Return (x, y) of the center of cell containing provided text 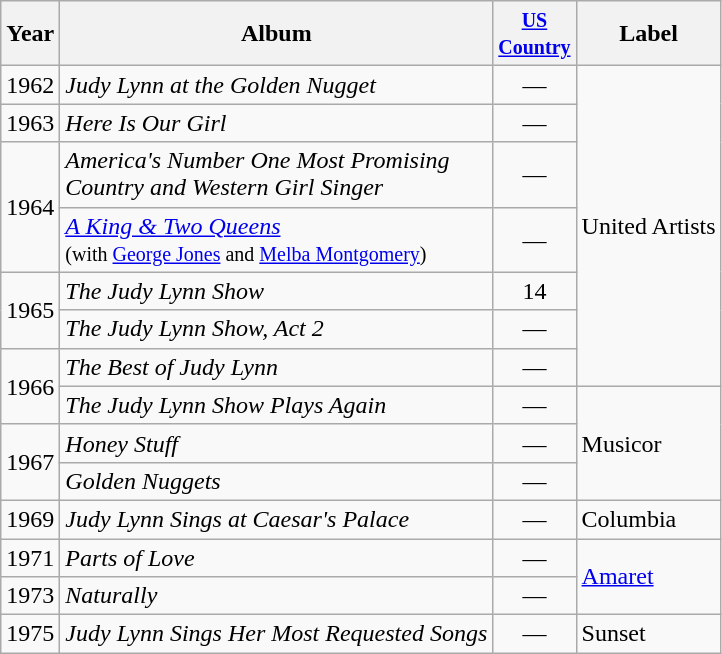
US Country (534, 34)
Columbia (648, 519)
1963 (30, 123)
1965 (30, 310)
The Judy Lynn Show Plays Again (276, 405)
1967 (30, 462)
The Judy Lynn Show, Act 2 (276, 329)
Album (276, 34)
Year (30, 34)
Musicor (648, 443)
1971 (30, 557)
1964 (30, 207)
Naturally (276, 596)
1962 (30, 85)
Judy Lynn Sings at Caesar's Palace (276, 519)
Sunset (648, 634)
Judy Lynn at the Golden Nugget (276, 85)
Here Is Our Girl (276, 123)
Parts of Love (276, 557)
A King & Two Queens(with George Jones and Melba Montgomery) (276, 240)
14 (534, 291)
1969 (30, 519)
The Best of Judy Lynn (276, 367)
1966 (30, 386)
Judy Lynn Sings Her Most Requested Songs (276, 634)
Honey Stuff (276, 443)
1975 (30, 634)
Label (648, 34)
United Artists (648, 226)
1973 (30, 596)
Amaret (648, 576)
The Judy Lynn Show (276, 291)
America's Number One Most PromisingCountry and Western Girl Singer (276, 174)
Golden Nuggets (276, 481)
